Identify which cell holds the provided text, then report its [X, Y] central coordinate. 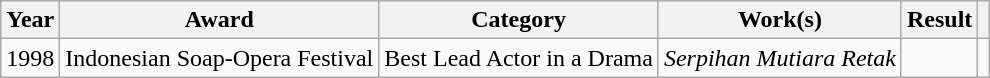
Year [30, 20]
Indonesian Soap-Opera Festival [220, 58]
Category [519, 20]
Best Lead Actor in a Drama [519, 58]
Serpihan Mutiara Retak [780, 58]
1998 [30, 58]
Result [939, 20]
Award [220, 20]
Work(s) [780, 20]
